Scan for the cell matching the given text and deliver its (x, y) coordinate at center. 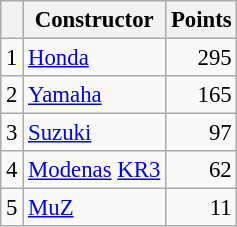
Points (202, 20)
295 (202, 58)
MuZ (94, 208)
97 (202, 133)
2 (12, 95)
Yamaha (94, 95)
Honda (94, 58)
4 (12, 170)
Modenas KR3 (94, 170)
3 (12, 133)
62 (202, 170)
Suzuki (94, 133)
5 (12, 208)
165 (202, 95)
1 (12, 58)
11 (202, 208)
Constructor (94, 20)
